Search for the cell housing the specified text and yield its (X, Y) center coordinate. 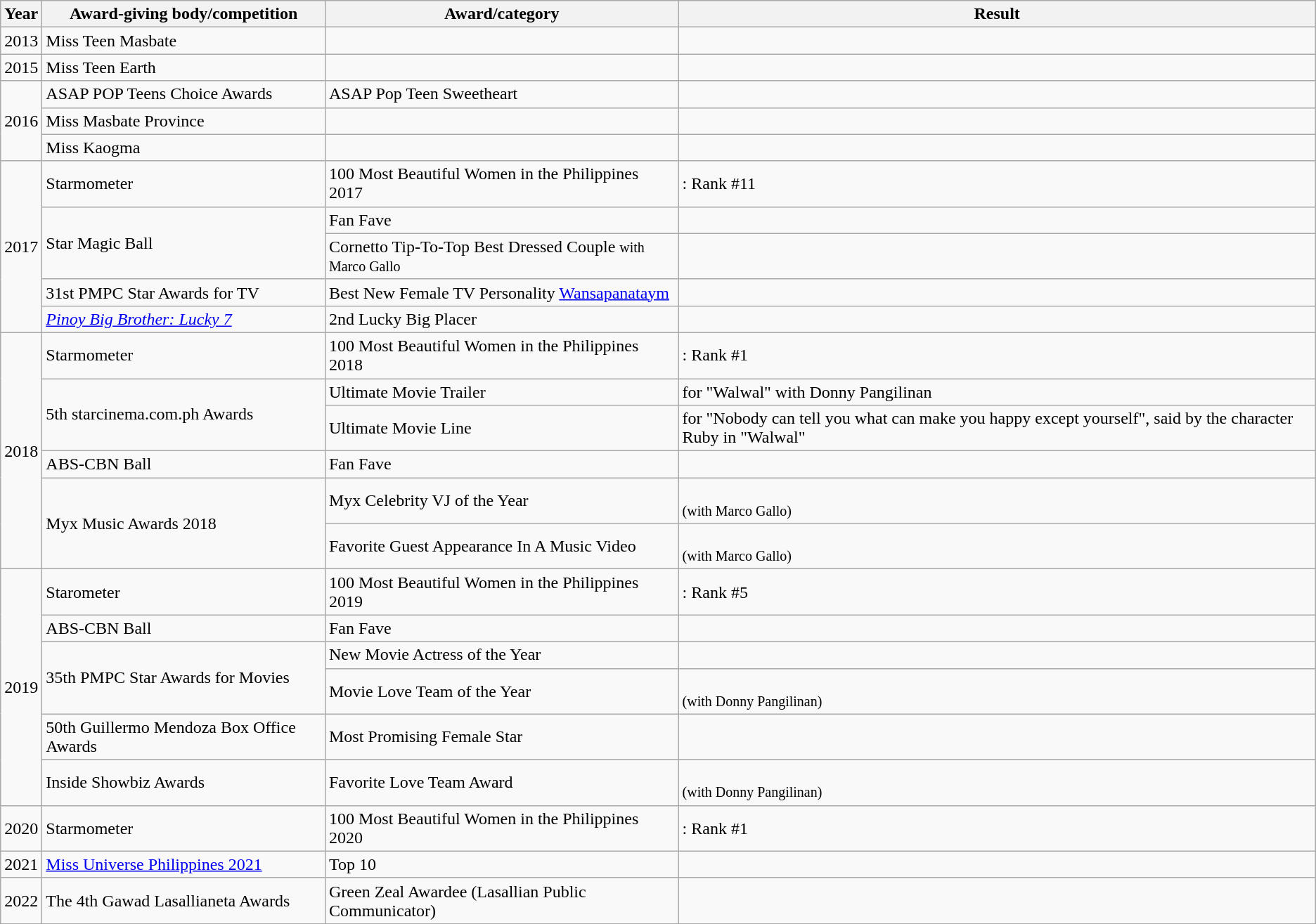
2013 (21, 41)
100 Most Beautiful Women in the Philippines 2019 (502, 592)
Most Promising Female Star (502, 736)
Myx Music Awards 2018 (184, 523)
ASAP POP Teens Choice Awards (184, 94)
100 Most Beautiful Women in the Philippines 2018 (502, 356)
100 Most Beautiful Women in the Philippines 2020 (502, 828)
35th PMPC Star Awards for Movies (184, 677)
: Rank #11 (997, 184)
Ultimate Movie Trailer (502, 391)
Ultimate Movie Line (502, 429)
Movie Love Team of the Year (502, 691)
2017 (21, 247)
Result (997, 14)
Green Zeal Awardee (Lasallian Public Communicator) (502, 901)
Inside Showbiz Awards (184, 783)
Miss Masbate Province (184, 121)
2nd Lucky Big Placer (502, 319)
for "Walwal" with Donny Pangilinan (997, 391)
2020 (21, 828)
2022 (21, 901)
2019 (21, 687)
Favorite Guest Appearance In A Music Video (502, 547)
Cornetto Tip-To-Top Best Dressed Couple with Marco Gallo (502, 256)
2015 (21, 67)
The 4th Gawad Lasallianeta Awards (184, 901)
5th starcinema.com.ph Awards (184, 415)
Miss Teen Masbate (184, 41)
Starometer (184, 592)
Miss Universe Philippines 2021 (184, 864)
Miss Teen Earth (184, 67)
Best New Female TV Personality Wansapanataym (502, 292)
2016 (21, 121)
Top 10 (502, 864)
Favorite Love Team Award (502, 783)
Year (21, 14)
Award/category (502, 14)
100 Most Beautiful Women in the Philippines 2017 (502, 184)
: Rank #5 (997, 592)
2018 (21, 450)
Pinoy Big Brother: Lucky 7 (184, 319)
ASAP Pop Teen Sweetheart (502, 94)
50th Guillermo Mendoza Box Office Awards (184, 736)
Myx Celebrity VJ of the Year (502, 500)
Award-giving body/competition (184, 14)
New Movie Actress of the Year (502, 655)
Star Magic Ball (184, 243)
31st PMPC Star Awards for TV (184, 292)
for "Nobody can tell you what can make you happy except yourself", said by the character Ruby in "Walwal" (997, 429)
Miss Kaogma (184, 148)
2021 (21, 864)
